Search for the cell housing the specified text and yield its [X, Y] center coordinate. 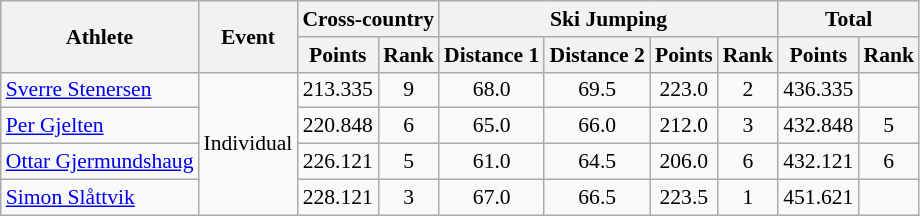
Sverre Stenersen [100, 90]
64.5 [596, 162]
69.5 [596, 90]
67.0 [492, 197]
213.335 [338, 90]
61.0 [492, 162]
223.5 [684, 197]
66.0 [596, 126]
228.121 [338, 197]
2 [748, 90]
66.5 [596, 197]
432.121 [818, 162]
Ottar Gjermundshaug [100, 162]
65.0 [492, 126]
1 [748, 197]
Ski Jumping [608, 19]
Event [248, 36]
9 [408, 90]
212.0 [684, 126]
Total [848, 19]
220.848 [338, 126]
Athlete [100, 36]
436.335 [818, 90]
Individual [248, 143]
226.121 [338, 162]
Distance 1 [492, 55]
Cross-country [368, 19]
Simon Slåttvik [100, 197]
206.0 [684, 162]
68.0 [492, 90]
223.0 [684, 90]
Distance 2 [596, 55]
432.848 [818, 126]
Per Gjelten [100, 126]
451.621 [818, 197]
